Extract the (X, Y) coordinate from the center of the cell holding the provided text.  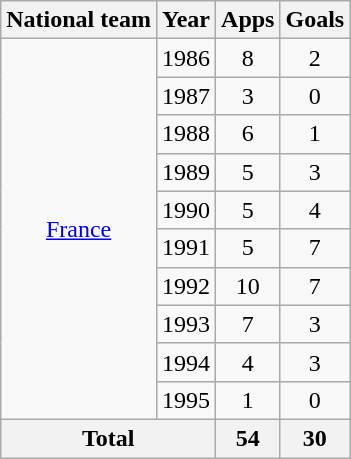
Goals (315, 20)
6 (248, 134)
1987 (186, 96)
Year (186, 20)
1986 (186, 58)
1993 (186, 324)
1992 (186, 286)
National team (79, 20)
8 (248, 58)
1995 (186, 400)
1990 (186, 210)
2 (315, 58)
1988 (186, 134)
10 (248, 286)
France (79, 230)
54 (248, 438)
Apps (248, 20)
30 (315, 438)
Total (108, 438)
1989 (186, 172)
1994 (186, 362)
1991 (186, 248)
